Find where the given text appears and provide that cell's center as (X, Y) coordinate. 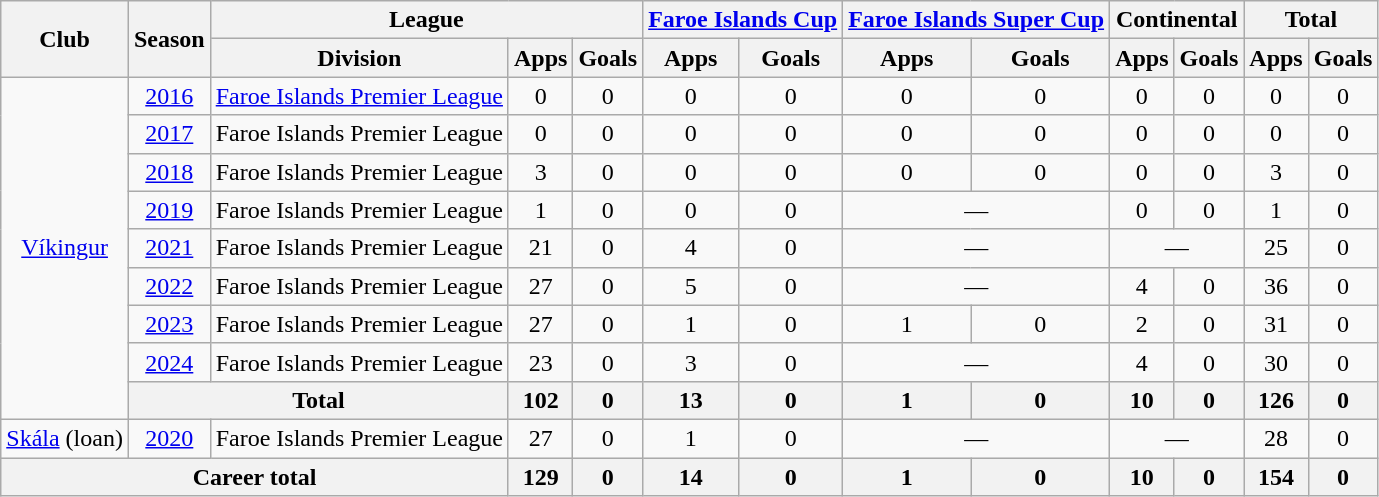
2 (1142, 324)
28 (1276, 438)
5 (691, 286)
League (426, 20)
Division (359, 58)
Víkingur (65, 248)
23 (540, 362)
2018 (169, 172)
2024 (169, 362)
31 (1276, 324)
14 (691, 477)
2023 (169, 324)
36 (1276, 286)
154 (1276, 477)
2022 (169, 286)
2020 (169, 438)
Faroe Islands Super Cup (976, 20)
21 (540, 248)
2017 (169, 134)
13 (691, 400)
Career total (255, 477)
2016 (169, 96)
129 (540, 477)
Faroe Islands Cup (743, 20)
Season (169, 39)
126 (1276, 400)
Club (65, 39)
30 (1276, 362)
2021 (169, 248)
Continental (1177, 20)
25 (1276, 248)
Skála (loan) (65, 438)
2019 (169, 210)
102 (540, 400)
